Scan for the cell matching the given text and deliver its [x, y] coordinate at center. 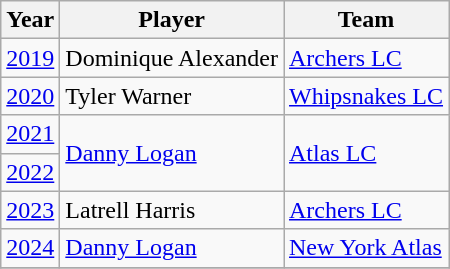
New York Atlas [366, 248]
Team [366, 20]
Player [172, 20]
2024 [30, 248]
Dominique Alexander [172, 58]
2022 [30, 172]
Latrell Harris [172, 210]
Tyler Warner [172, 96]
2020 [30, 96]
2023 [30, 210]
2021 [30, 134]
Atlas LC [366, 153]
2019 [30, 58]
Whipsnakes LC [366, 96]
Year [30, 20]
